Search for the cell housing the specified text and yield its (x, y) center coordinate. 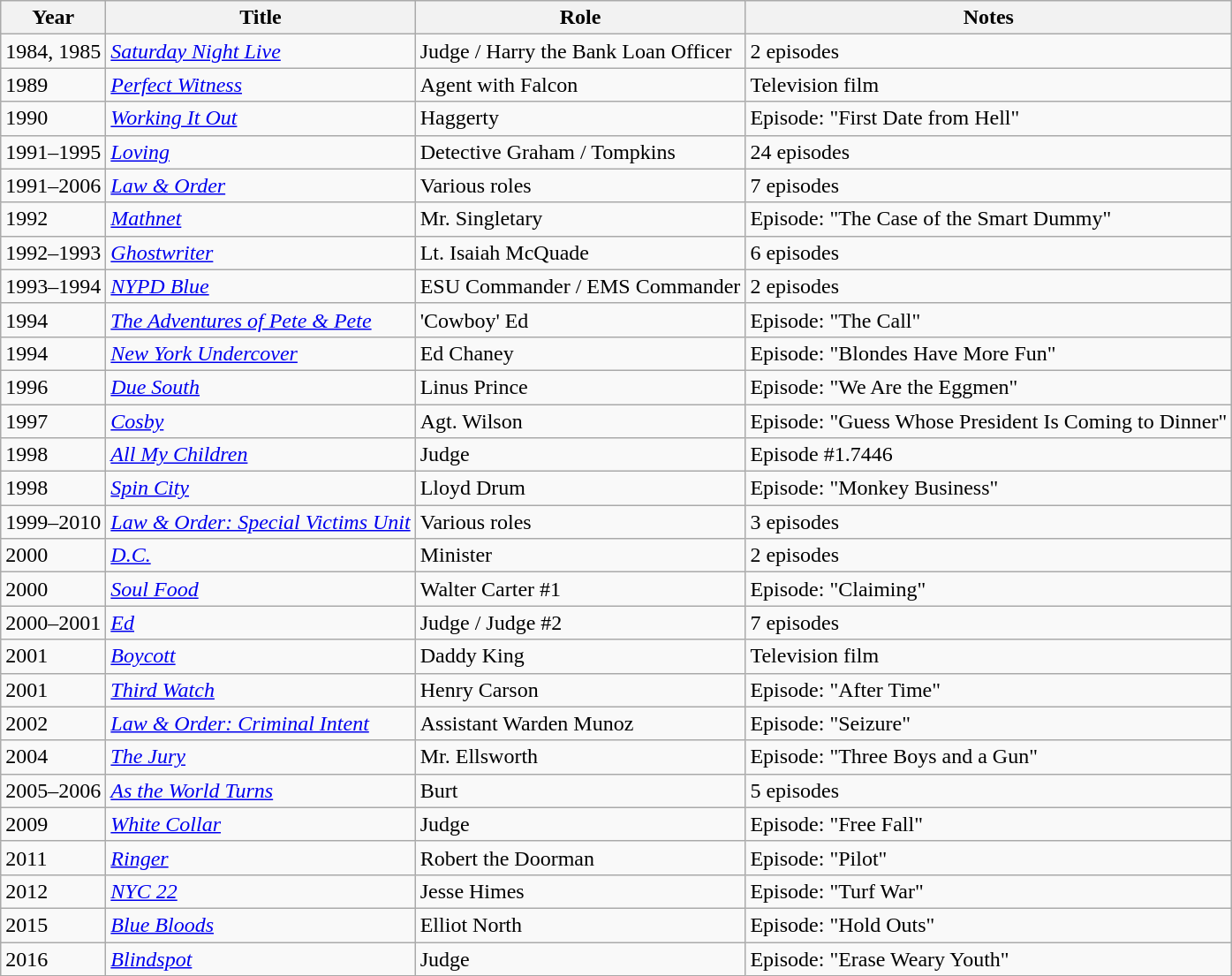
The Jury (261, 757)
Loving (261, 152)
1991–1995 (53, 152)
6 episodes (989, 253)
Law & Order: Criminal Intent (261, 723)
Detective Graham / Tompkins (580, 152)
2012 (53, 891)
Episode: "Turf War" (989, 891)
Robert the Doorman (580, 858)
Episode: "Guess Whose President Is Coming to Dinner" (989, 421)
2005–2006 (53, 791)
New York Undercover (261, 353)
The Adventures of Pete & Pete (261, 320)
Episode: "The Case of the Smart Dummy" (989, 219)
Henry Carson (580, 690)
Role (580, 18)
Mathnet (261, 219)
2004 (53, 757)
Saturday Night Live (261, 51)
ESU Commander / EMS Commander (580, 286)
1991–2006 (53, 185)
Daddy King (580, 656)
NYC 22 (261, 891)
2000–2001 (53, 623)
2011 (53, 858)
'Cowboy' Ed (580, 320)
White Collar (261, 824)
Judge / Harry the Bank Loan Officer (580, 51)
Ringer (261, 858)
2015 (53, 925)
2009 (53, 824)
NYPD Blue (261, 286)
1996 (53, 387)
All My Children (261, 455)
Episode: "We Are the Eggmen" (989, 387)
1992 (53, 219)
D.C. (261, 556)
Boycott (261, 656)
2002 (53, 723)
Episode: "First Date from Hell" (989, 118)
1997 (53, 421)
Agent with Falcon (580, 85)
Elliot North (580, 925)
Mr. Ellsworth (580, 757)
Episode: "Pilot" (989, 858)
Episode: "Monkey Business" (989, 488)
Year (53, 18)
Episode: "Free Fall" (989, 824)
Soul Food (261, 589)
1984, 1985 (53, 51)
Title (261, 18)
Lloyd Drum (580, 488)
Episode: "Hold Outs" (989, 925)
Working It Out (261, 118)
Haggerty (580, 118)
Episode: "Erase Weary Youth" (989, 958)
Episode: "The Call" (989, 320)
2016 (53, 958)
Jesse Himes (580, 891)
1990 (53, 118)
Law & Order (261, 185)
5 episodes (989, 791)
Ed (261, 623)
Perfect Witness (261, 85)
Law & Order: Special Victims Unit (261, 522)
24 episodes (989, 152)
Episode: "After Time" (989, 690)
Walter Carter #1 (580, 589)
1993–1994 (53, 286)
Due South (261, 387)
3 episodes (989, 522)
Spin City (261, 488)
Episode: "Seizure" (989, 723)
1989 (53, 85)
Assistant Warden Munoz (580, 723)
Ed Chaney (580, 353)
As the World Turns (261, 791)
Linus Prince (580, 387)
Blindspot (261, 958)
Episode #1.7446 (989, 455)
Episode: "Blondes Have More Fun" (989, 353)
Notes (989, 18)
1992–1993 (53, 253)
Episode: "Claiming" (989, 589)
Episode: "Three Boys and a Gun" (989, 757)
Mr. Singletary (580, 219)
Ghostwriter (261, 253)
Blue Bloods (261, 925)
1999–2010 (53, 522)
Lt. Isaiah McQuade (580, 253)
Third Watch (261, 690)
Minister (580, 556)
Agt. Wilson (580, 421)
Cosby (261, 421)
Judge / Judge #2 (580, 623)
Burt (580, 791)
